Return (X, Y) of the center of cell containing provided text 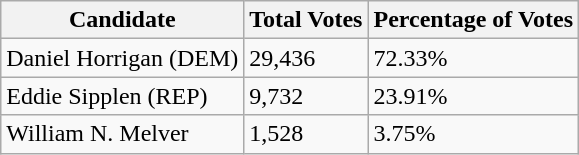
Total Votes (306, 20)
Daniel Horrigan (DEM) (122, 58)
Percentage of Votes (474, 20)
3.75% (474, 134)
29,436 (306, 58)
Eddie Sipplen (REP) (122, 96)
72.33% (474, 58)
1,528 (306, 134)
William N. Melver (122, 134)
23.91% (474, 96)
Candidate (122, 20)
9,732 (306, 96)
